Scan for the cell matching the given text and deliver its [X, Y] coordinate at center. 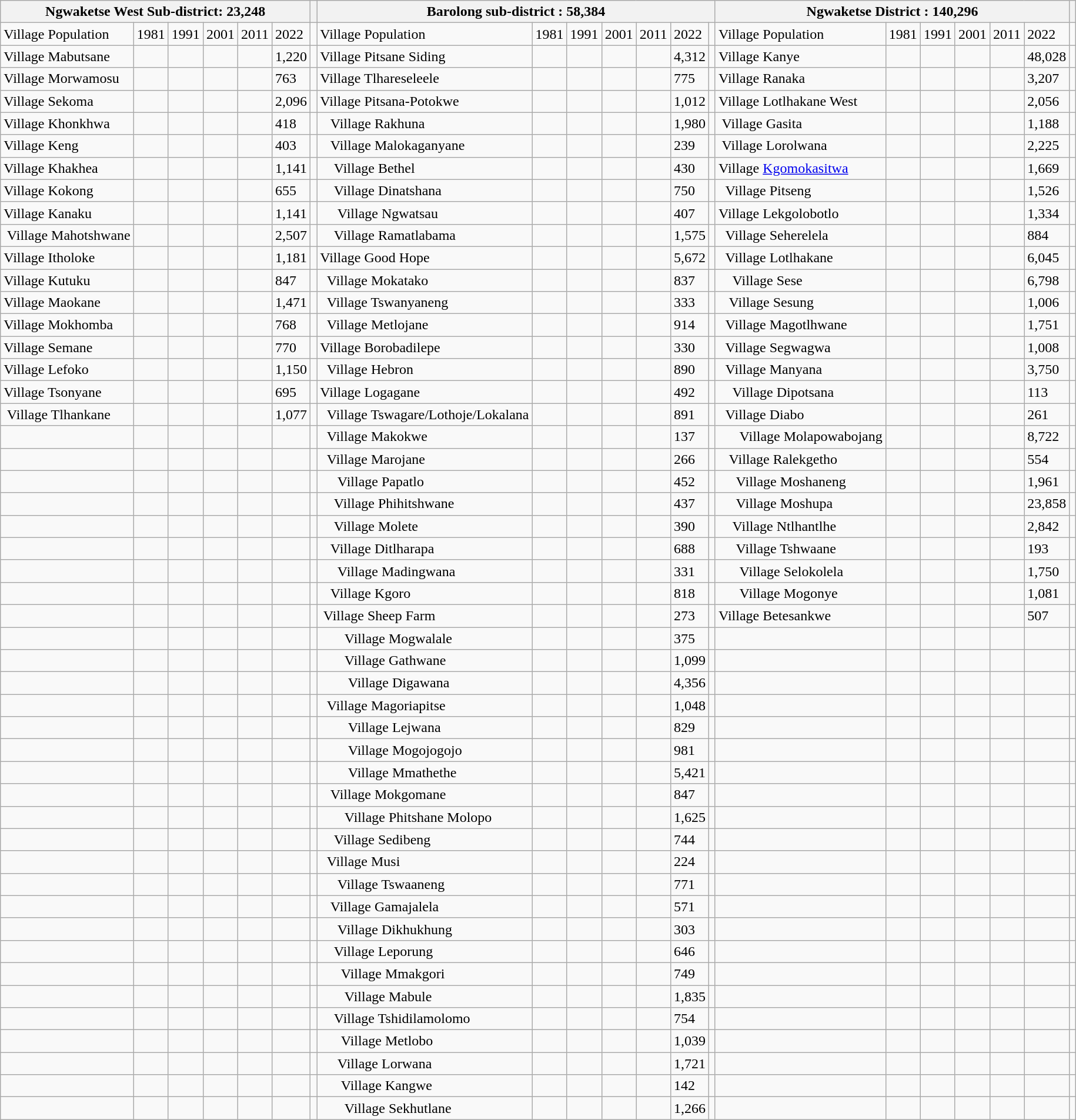
Village Digawana [425, 683]
48,028 [1047, 56]
Village Sheep Farm [425, 616]
23,858 [1047, 504]
Village Lotlhakane [800, 258]
Village Lorwana [425, 1064]
1,980 [689, 123]
646 [689, 951]
Village Madingwana [425, 571]
2,096 [292, 101]
Village Mogojogojo [425, 750]
Village Gasita [800, 123]
Village Metlojane [425, 325]
818 [689, 593]
3,207 [1047, 79]
2,225 [1047, 146]
Village Mabutsane [67, 56]
452 [689, 482]
1,669 [1047, 168]
890 [689, 370]
Village Kutuku [67, 280]
Village Ntlhantlhe [800, 526]
Village Ditlharapa [425, 549]
749 [689, 974]
Village Khonkhwa [67, 123]
4,312 [689, 56]
770 [292, 347]
266 [689, 459]
2,507 [292, 235]
Village Kangwe [425, 1086]
750 [689, 190]
3,750 [1047, 370]
375 [689, 638]
273 [689, 616]
331 [689, 571]
Ngwaketse District : 140,296 [892, 12]
437 [689, 504]
Village Tswagare/Lothoje/Lokalana [425, 414]
1,150 [292, 370]
Village Molapowabojang [800, 437]
303 [689, 929]
Village Ngwatsau [425, 213]
Village Ramatlabama [425, 235]
754 [689, 1019]
Village Lekgolobotlo [800, 213]
403 [292, 146]
Village Marojane [425, 459]
1,750 [1047, 571]
Village Makokwe [425, 437]
Village Magoriapitse [425, 706]
6,045 [1047, 258]
Village Lejwana [425, 728]
Village Musi [425, 862]
1,006 [1047, 303]
1,471 [292, 303]
330 [689, 347]
Village Tswanyaneng [425, 303]
884 [1047, 235]
Village Kgomokasitwa [800, 168]
Village Maokane [67, 303]
771 [689, 884]
1,077 [292, 414]
5,421 [689, 773]
Village Lorolwana [800, 146]
Village Borobadilepe [425, 347]
Village Mokatako [425, 280]
507 [1047, 616]
Village Logagane [425, 392]
Village Tsonyane [67, 392]
Village Segwagwa [800, 347]
492 [689, 392]
Village Phitshane Molopo [425, 817]
1,575 [689, 235]
Village Keng [67, 146]
6,798 [1047, 280]
688 [689, 549]
Village Lefoko [67, 370]
1,751 [1047, 325]
Village Dinatshana [425, 190]
Village Papatlo [425, 482]
837 [689, 280]
Village Manyana [800, 370]
Village Sesung [800, 303]
Village Moshaneng [800, 482]
Village Gamajalela [425, 907]
Village Itholoke [67, 258]
Village Ranaka [800, 79]
407 [689, 213]
Village Sedibeng [425, 840]
Village Moshupa [800, 504]
775 [689, 79]
Village Mahotshwane [67, 235]
2,842 [1047, 526]
Village Kgoro [425, 593]
Village Seherelela [800, 235]
2,056 [1047, 101]
333 [689, 303]
Village Mogwalale [425, 638]
1,625 [689, 817]
554 [1047, 459]
142 [689, 1086]
Village Tswaaneng [425, 884]
Village Selokolela [800, 571]
Village Sekoma [67, 101]
Village Kanaku [67, 213]
Village Magotlhwane [800, 325]
Village Mmakgori [425, 974]
Village Betesankwe [800, 616]
Village Mokhomba [67, 325]
430 [689, 168]
655 [292, 190]
Village Lotlhakane West [800, 101]
1,334 [1047, 213]
Village Semane [67, 347]
914 [689, 325]
1,266 [689, 1108]
1,721 [689, 1064]
Village Dikhukhung [425, 929]
Village Tlhankane [67, 414]
Barolong sub-district : 58,384 [516, 12]
1,008 [1047, 347]
695 [292, 392]
Village Mmathethe [425, 773]
Ngwaketse West Sub-district: 23,248 [155, 12]
Village Tshidilamolomo [425, 1019]
1,526 [1047, 190]
Village Gathwane [425, 661]
1,220 [292, 56]
Village Khakhea [67, 168]
Village Kanye [800, 56]
981 [689, 750]
Village Molete [425, 526]
Village Morwamosu [67, 79]
Village Pitsane Siding [425, 56]
Village Bethel [425, 168]
137 [689, 437]
Village Leporung [425, 951]
Village Kokong [67, 190]
Village Sekhutlane [425, 1108]
113 [1047, 392]
1,039 [689, 1041]
261 [1047, 414]
Village Malokaganyane [425, 146]
Village Pitsana-Potokwe [425, 101]
1,048 [689, 706]
418 [292, 123]
1,181 [292, 258]
1,835 [689, 997]
224 [689, 862]
Village Metlobo [425, 1041]
4,356 [689, 683]
891 [689, 414]
390 [689, 526]
Village Rakhuna [425, 123]
Village Hebron [425, 370]
Village Diabo [800, 414]
571 [689, 907]
829 [689, 728]
Village Ralekgetho [800, 459]
Village Tshwaane [800, 549]
Village Sese [800, 280]
Village Dipotsana [800, 392]
1,081 [1047, 593]
Village Phihitshwane [425, 504]
239 [689, 146]
193 [1047, 549]
Village Tlhareseleele [425, 79]
1,012 [689, 101]
1,961 [1047, 482]
1,188 [1047, 123]
5,672 [689, 258]
Village Mokgomane [425, 795]
Village Mogonye [800, 593]
768 [292, 325]
1,099 [689, 661]
8,722 [1047, 437]
763 [292, 79]
Village Good Hope [425, 258]
Village Mabule [425, 997]
Village Pitseng [800, 190]
744 [689, 840]
